Capture the cell that displays the provided text and extract its (x, y) central coordinate. 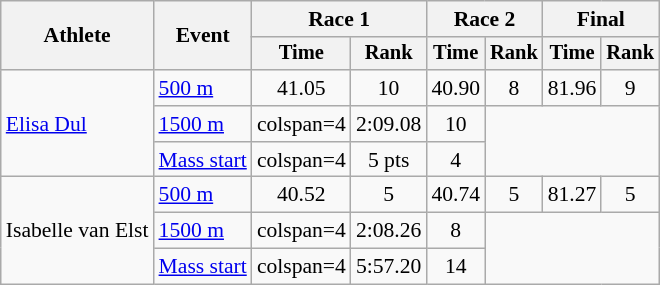
14 (456, 267)
4 (456, 160)
Event (203, 36)
Race 2 (484, 19)
40.52 (302, 195)
Final (601, 19)
40.90 (456, 88)
Isabelle van Elst (78, 230)
Race 1 (340, 19)
5 pts (388, 160)
5:57.20 (388, 267)
81.27 (572, 195)
40.74 (456, 195)
Athlete (78, 36)
9 (630, 88)
Elisa Dul (78, 124)
41.05 (302, 88)
2:08.26 (388, 231)
2:09.08 (388, 124)
81.96 (572, 88)
